Provide the (X, Y) coordinate of the cell's center where the given text is located.  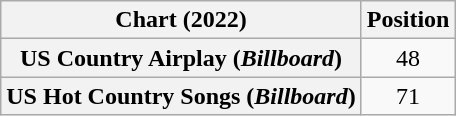
US Hot Country Songs (Billboard) (181, 96)
71 (408, 96)
Position (408, 20)
Chart (2022) (181, 20)
US Country Airplay (Billboard) (181, 58)
48 (408, 58)
